Return [X, Y] of the center of cell containing provided text 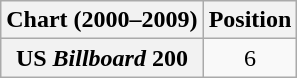
US Billboard 200 [102, 58]
6 [250, 58]
Chart (2000–2009) [102, 20]
Position [250, 20]
